Determine the (x, y) coordinate at the center of the cell enclosing the given text.  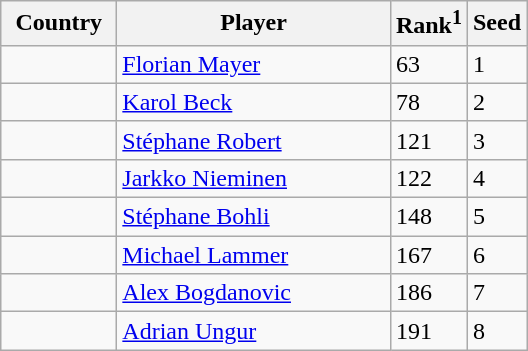
3 (496, 140)
Michael Lammer (254, 255)
Player (254, 24)
Stéphane Robert (254, 140)
6 (496, 255)
Seed (496, 24)
Jarkko Nieminen (254, 178)
122 (428, 178)
2 (496, 102)
Rank1 (428, 24)
Florian Mayer (254, 64)
191 (428, 331)
121 (428, 140)
Adrian Ungur (254, 331)
167 (428, 255)
63 (428, 64)
7 (496, 293)
Karol Beck (254, 102)
78 (428, 102)
1 (496, 64)
8 (496, 331)
Stéphane Bohli (254, 217)
186 (428, 293)
148 (428, 217)
4 (496, 178)
5 (496, 217)
Country (59, 24)
Alex Bogdanovic (254, 293)
